Return the (X, Y) coordinate for the center point of the cell that contains the specified text.  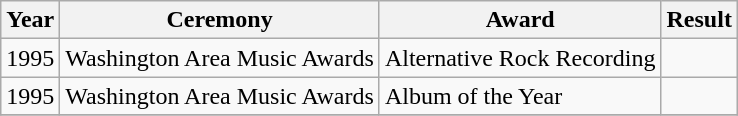
Year (30, 20)
Alternative Rock Recording (520, 58)
Ceremony (220, 20)
Result (699, 20)
Album of the Year (520, 96)
Award (520, 20)
